Locate the cell with the specified text and output its [x, y] center coordinate. 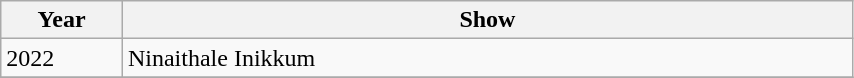
Show [487, 20]
Year [62, 20]
Ninaithale Inikkum [487, 58]
2022 [62, 58]
